Return the [X, Y] coordinate for the center point of the cell that contains the specified text.  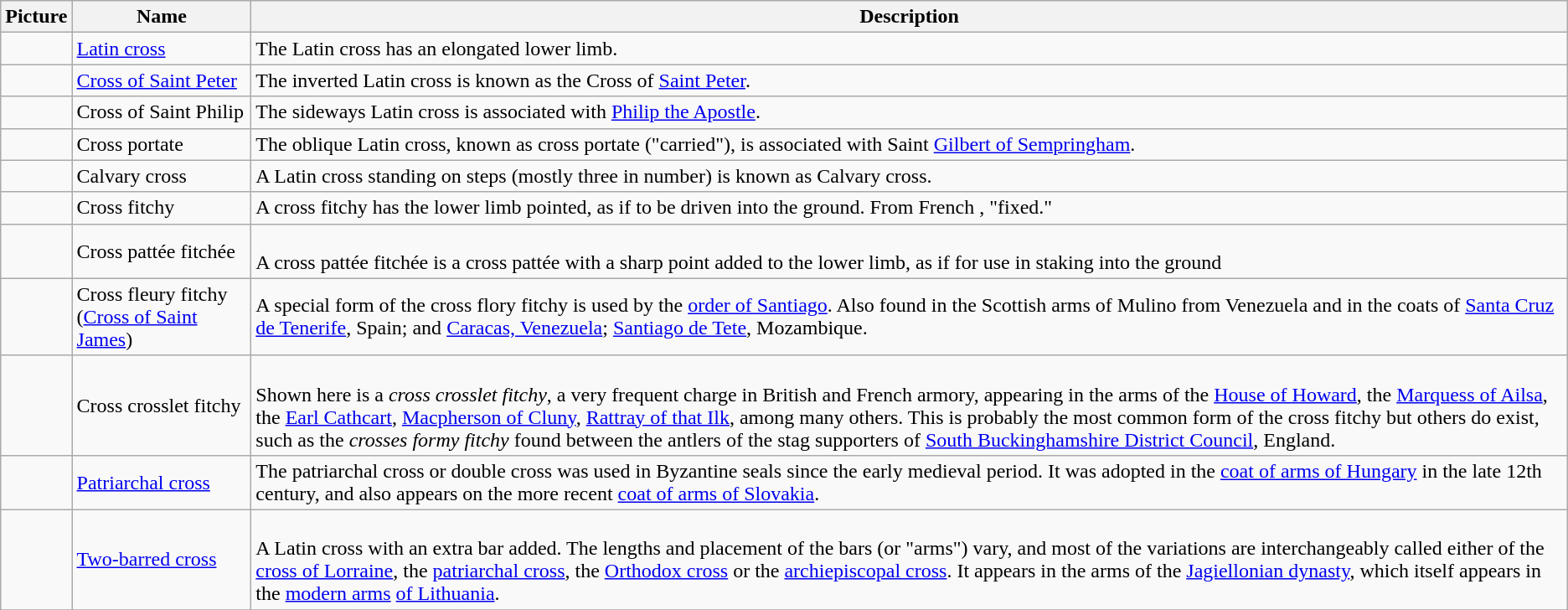
Description [910, 17]
Two-barred cross [162, 560]
The inverted Latin cross is known as the Cross of Saint Peter. [910, 80]
Cross crosslet fitchy [162, 406]
The sideways Latin cross is associated with Philip the Apostle. [910, 112]
The Latin cross has an elongated lower limb. [910, 49]
Calvary cross [162, 176]
Cross of Saint Philip [162, 112]
Cross fleury fitchy (Cross of Saint James) [162, 317]
Cross fitchy [162, 208]
Picture [37, 17]
A cross pattée fitchée is a cross pattée with a sharp point added to the lower limb, as if for use in staking into the ground [910, 251]
Cross pattée fitchée [162, 251]
The oblique Latin cross, known as cross portate ("carried"), is associated with Saint Gilbert of Sempringham. [910, 144]
A cross fitchy has the lower limb pointed, as if to be driven into the ground. From French , "fixed." [910, 208]
Name [162, 17]
Cross of Saint Peter [162, 80]
Patriarchal cross [162, 483]
Cross portate [162, 144]
Latin cross [162, 49]
A Latin cross standing on steps (mostly three in number) is known as Calvary cross. [910, 176]
